Identify which cell holds the provided text, then report its [X, Y] central coordinate. 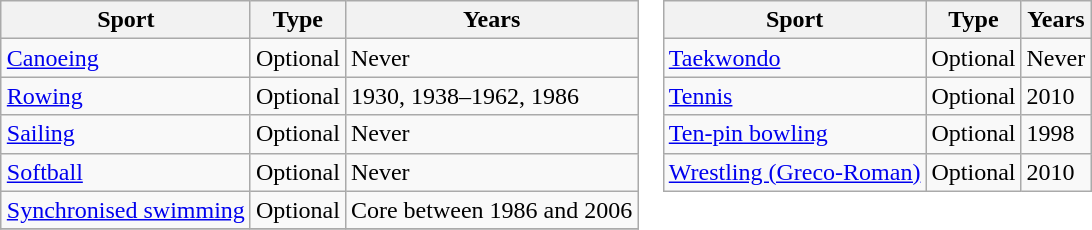
Softball [126, 172]
Tennis [794, 96]
Canoeing [126, 58]
1998 [1056, 134]
Synchronised swimming [126, 210]
Rowing [126, 96]
Core between 1986 and 2006 [491, 210]
Taekwondo [794, 58]
Ten-pin bowling [794, 134]
Wrestling (Greco-Roman) [794, 172]
1930, 1938–1962, 1986 [491, 96]
Sailing [126, 134]
